Capture the cell that displays the provided text and extract its [x, y] central coordinate. 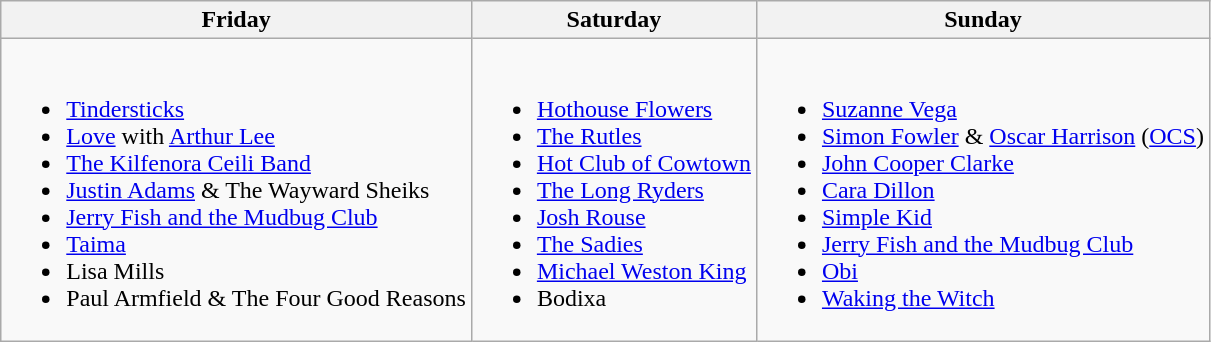
Saturday [614, 20]
Hothouse FlowersThe RutlesHot Club of CowtownThe Long RydersJosh RouseThe SadiesMichael Weston KingBodixa [614, 190]
Sunday [982, 20]
Friday [236, 20]
Suzanne VegaSimon Fowler & Oscar Harrison (OCS)John Cooper ClarkeCara DillonSimple KidJerry Fish and the Mudbug ClubObiWaking the Witch [982, 190]
